Identify which cell holds the provided text, then report its (x, y) central coordinate. 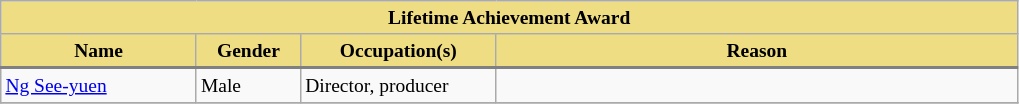
Reason (757, 51)
Lifetime Achievement Award (510, 18)
Occupation(s) (399, 51)
Director, producer (399, 85)
Name (99, 51)
Gender (248, 51)
Male (248, 85)
Ng See-yuen (99, 85)
